Capture the cell that displays the provided text and extract its (x, y) central coordinate. 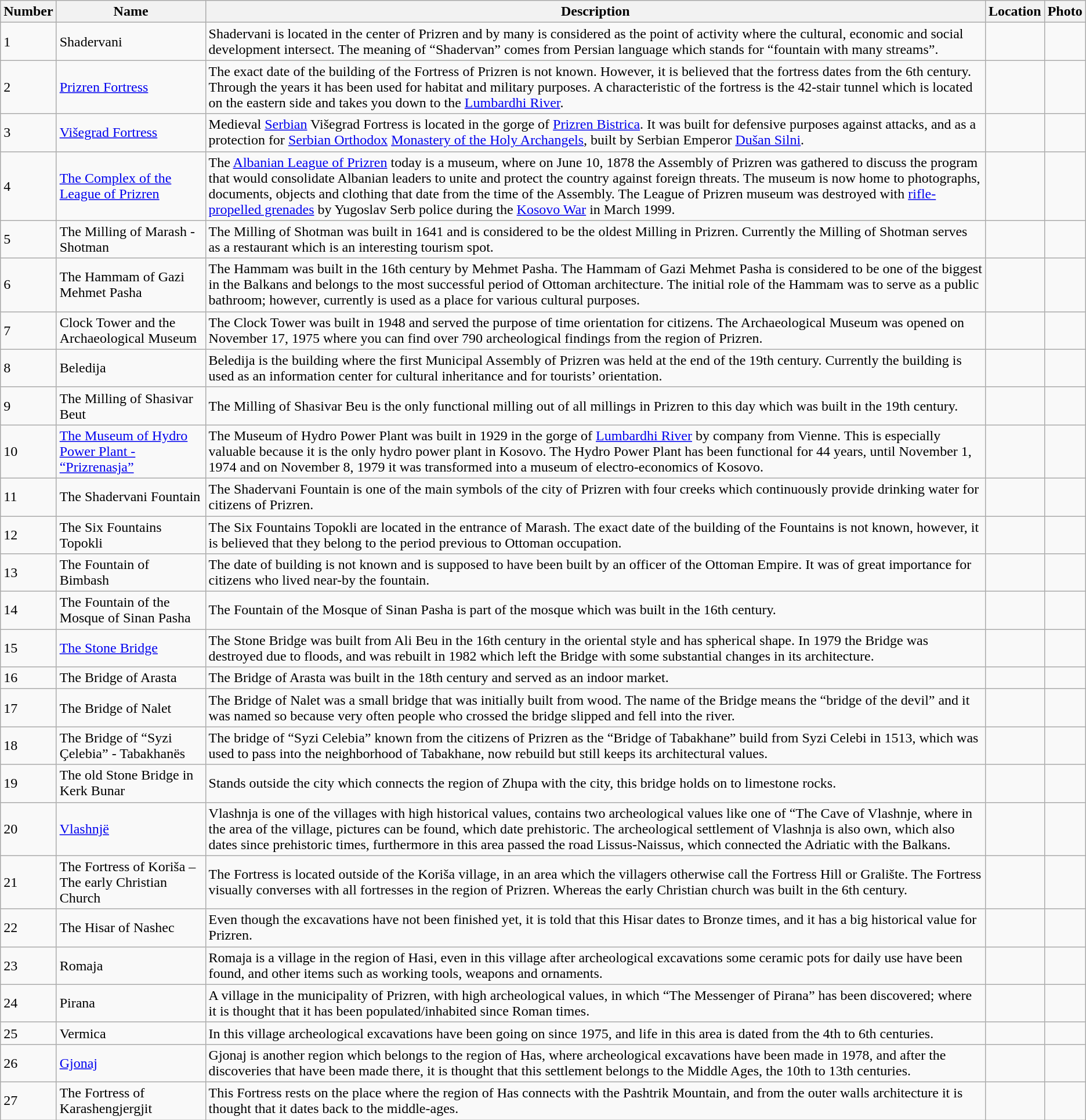
The Bridge of Arasta (131, 678)
Shadervani (131, 42)
The Fountain of the Mosque of Sinan Pasha (131, 610)
18 (28, 746)
Number (28, 12)
The Milling of Marash - Shotman (131, 239)
27 (28, 1101)
The Bridge of Nalet (131, 708)
Pirana (131, 1003)
8 (28, 368)
The Complex of the League of Prizren (131, 186)
25 (28, 1033)
Description (595, 12)
19 (28, 783)
In this village archeological excavations have been going on since 1975, and life in this area is dated from the 4th to 6th centuries. (595, 1033)
The Fountain of Bimbash (131, 573)
Beledija (131, 368)
The Hisar of Nashec (131, 928)
Romaja (131, 965)
4 (28, 186)
The Stone Bridge (131, 648)
The Fortress of Karashengjergjit (131, 1101)
17 (28, 708)
22 (28, 928)
1 (28, 42)
6 (28, 285)
The Milling of Shasivar Beu is the only functional milling out of all millings in Prizren to this day which was built in the 19th century. (595, 406)
The Shadervani Fountain (131, 496)
Photo (1065, 12)
Prizren Fortress (131, 87)
The Hammam of Gazi Mehmet Pasha (131, 285)
Location (1015, 12)
Gjonaj (131, 1063)
3 (28, 132)
The Fountain of the Mosque of Sinan Pasha is part of the mosque which was built in the 16th century. (595, 610)
The Bridge of Arasta was built in the 18th century and served as an indoor market. (595, 678)
23 (28, 965)
7 (28, 331)
11 (28, 496)
14 (28, 610)
20 (28, 829)
9 (28, 406)
The old Stone Bridge in Kerk Bunar (131, 783)
The Fortress of Koriša – The early Christian Church (131, 882)
Clock Tower and the Archaeological Museum (131, 331)
The Six Fountains Topokli (131, 535)
26 (28, 1063)
Name (131, 12)
The Milling of Shasivar Beut (131, 406)
The Museum of Hydro Power Plant - “Prizrenasja” (131, 451)
2 (28, 87)
The Bridge of “Syzi Çelebia” - Tabakhanës (131, 746)
24 (28, 1003)
12 (28, 535)
10 (28, 451)
5 (28, 239)
16 (28, 678)
15 (28, 648)
Vlashnjë (131, 829)
Vermica (131, 1033)
21 (28, 882)
Stands outside the city which connects the region of Zhupa with the city, this bridge holds on to limestone rocks. (595, 783)
13 (28, 573)
Višegrad Fortress (131, 132)
